Identify which cell holds the provided text, then report its [X, Y] central coordinate. 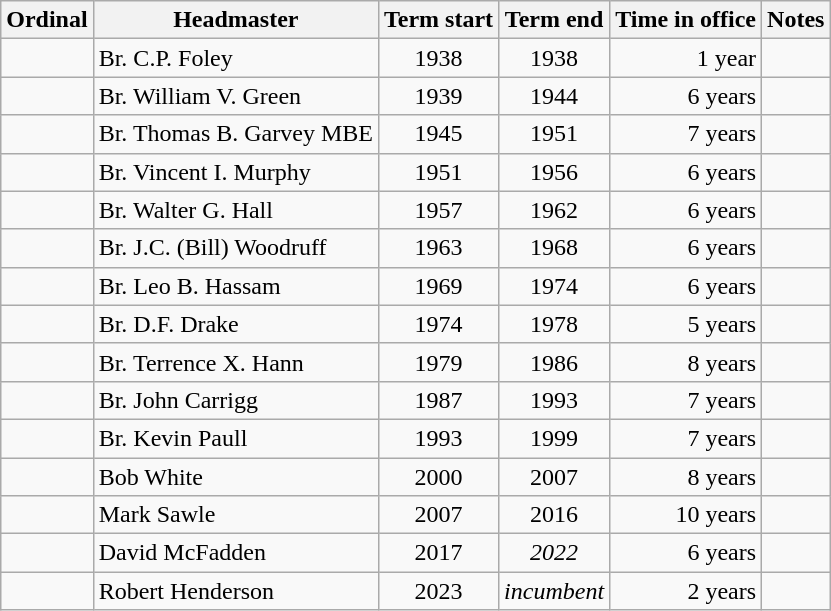
Br. Kevin Paull [236, 438]
Notes [796, 20]
Headmaster [236, 20]
2023 [438, 591]
1999 [554, 438]
2 years [686, 591]
Br. Walter G. Hall [236, 210]
1957 [438, 210]
1962 [554, 210]
1986 [554, 362]
Time in office [686, 20]
2017 [438, 553]
1968 [554, 248]
Mark Sawle [236, 515]
10 years [686, 515]
1 year [686, 58]
Br. Vincent I. Murphy [236, 172]
Robert Henderson [236, 591]
1979 [438, 362]
2000 [438, 477]
1939 [438, 96]
David McFadden [236, 553]
1978 [554, 324]
1956 [554, 172]
1963 [438, 248]
Br. J.C. (Bill) Woodruff [236, 248]
1987 [438, 400]
Term end [554, 20]
5 years [686, 324]
Bob White [236, 477]
Br. Thomas B. Garvey MBE [236, 134]
1969 [438, 286]
1944 [554, 96]
Br. John Carrigg [236, 400]
Br. Leo B. Hassam [236, 286]
incumbent [554, 591]
Br. William V. Green [236, 96]
Ordinal [47, 20]
Br. C.P. Foley [236, 58]
Br. Terrence X. Hann [236, 362]
2022 [554, 553]
Br. D.F. Drake [236, 324]
2016 [554, 515]
Term start [438, 20]
1945 [438, 134]
